Scan for the cell matching the given text and deliver its (X, Y) coordinate at center. 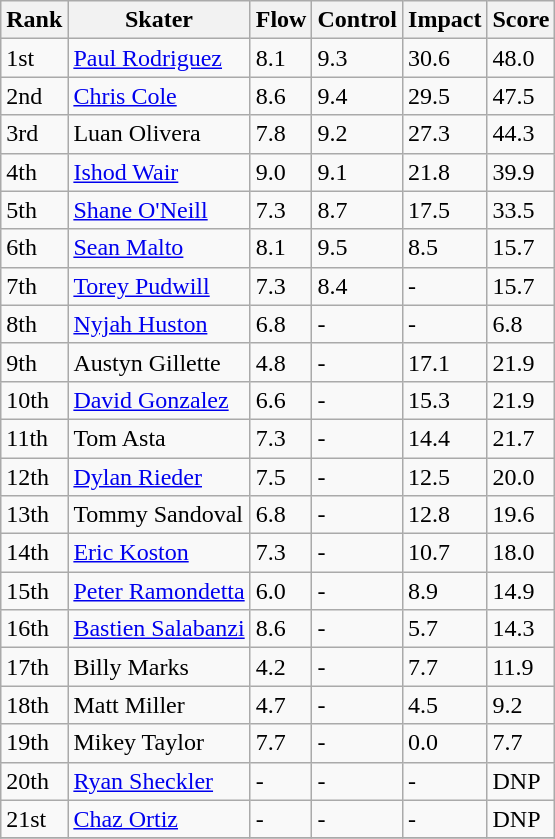
9.3 (358, 58)
Luan Olivera (159, 134)
21.8 (445, 172)
4.7 (281, 705)
Matt Miller (159, 705)
27.3 (445, 134)
12th (34, 477)
9.1 (358, 172)
9.5 (358, 248)
Ryan Sheckler (159, 781)
9th (34, 362)
30.6 (445, 58)
4th (34, 172)
16th (34, 629)
Tommy Sandoval (159, 515)
Peter Ramondetta (159, 591)
19.6 (521, 515)
Skater (159, 20)
7.5 (281, 477)
11.9 (521, 667)
48.0 (521, 58)
7.8 (281, 134)
4.5 (445, 705)
Shane O'Neill (159, 210)
29.5 (445, 96)
14.4 (445, 438)
10.7 (445, 553)
8th (34, 324)
8.9 (445, 591)
Rank (34, 20)
14th (34, 553)
Flow (281, 20)
2nd (34, 96)
12.8 (445, 515)
Chris Cole (159, 96)
6.0 (281, 591)
17.1 (445, 362)
12.5 (445, 477)
20th (34, 781)
19th (34, 743)
13th (34, 515)
Torey Pudwill (159, 286)
0.0 (445, 743)
39.9 (521, 172)
4.8 (281, 362)
8.4 (358, 286)
David Gonzalez (159, 400)
Paul Rodriguez (159, 58)
18.0 (521, 553)
Score (521, 20)
1st (34, 58)
47.5 (521, 96)
5th (34, 210)
7th (34, 286)
Tom Asta (159, 438)
Control (358, 20)
17th (34, 667)
15.3 (445, 400)
20.0 (521, 477)
6.6 (281, 400)
9.0 (281, 172)
Bastien Salabanzi (159, 629)
Impact (445, 20)
17.5 (445, 210)
33.5 (521, 210)
Billy Marks (159, 667)
14.3 (521, 629)
Sean Malto (159, 248)
Nyjah Huston (159, 324)
3rd (34, 134)
Eric Koston (159, 553)
Austyn Gillette (159, 362)
44.3 (521, 134)
21st (34, 819)
10th (34, 400)
8.7 (358, 210)
21.7 (521, 438)
15th (34, 591)
Dylan Rieder (159, 477)
5.7 (445, 629)
14.9 (521, 591)
Mikey Taylor (159, 743)
9.4 (358, 96)
11th (34, 438)
4.2 (281, 667)
Chaz Ortiz (159, 819)
Ishod Wair (159, 172)
8.5 (445, 248)
6th (34, 248)
18th (34, 705)
